For the text-containing cell, return its midpoint in [x, y] coordinate format. 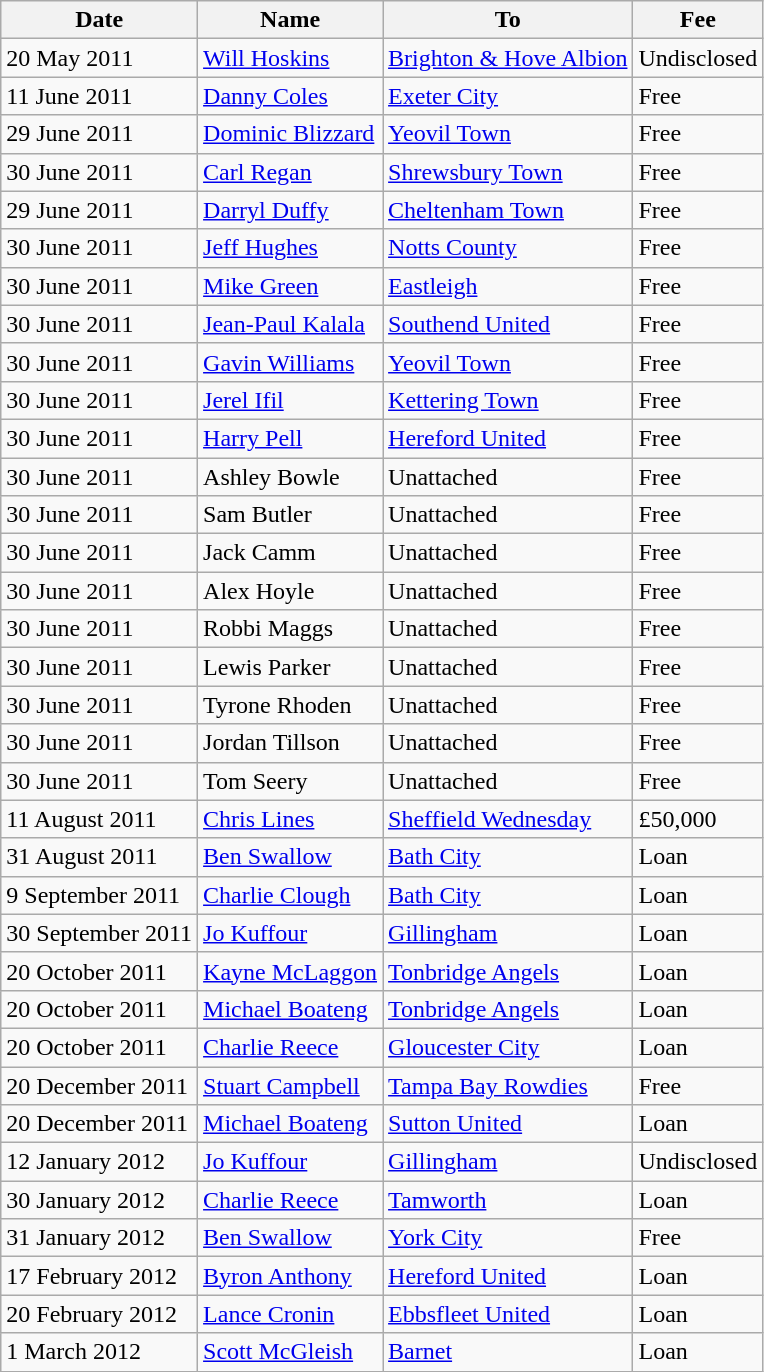
To [508, 20]
Name [290, 20]
Jordan Tillson [290, 743]
Jeff Hughes [290, 248]
1 March 2012 [100, 1352]
Byron Anthony [290, 1276]
30 January 2012 [100, 1200]
Date [100, 20]
Alex Hoyle [290, 591]
Sutton United [508, 1124]
Sheffield Wednesday [508, 819]
Barnet [508, 1352]
20 May 2011 [100, 58]
9 September 2011 [100, 895]
Will Hoskins [290, 58]
Charlie Clough [290, 895]
31 August 2011 [100, 857]
12 January 2012 [100, 1162]
Southend United [508, 324]
Tamworth [508, 1200]
Ebbsfleet United [508, 1314]
Carl Regan [290, 172]
Tom Seery [290, 781]
Tyrone Rhoden [290, 705]
Cheltenham Town [508, 210]
Kettering Town [508, 400]
Danny Coles [290, 96]
Darryl Duffy [290, 210]
York City [508, 1238]
Brighton & Hove Albion [508, 58]
Fee [698, 20]
Kayne McLaggon [290, 971]
Jack Camm [290, 553]
Lance Cronin [290, 1314]
Exeter City [508, 96]
Jerel Ifil [290, 400]
20 February 2012 [100, 1314]
Lewis Parker [290, 667]
30 September 2011 [100, 933]
Sam Butler [290, 515]
£50,000 [698, 819]
Ashley Bowle [290, 477]
Chris Lines [290, 819]
11 June 2011 [100, 96]
Jean-Paul Kalala [290, 324]
Stuart Campbell [290, 1085]
Robbi Maggs [290, 629]
Gavin Williams [290, 362]
Scott McGleish [290, 1352]
Shrewsbury Town [508, 172]
17 February 2012 [100, 1276]
31 January 2012 [100, 1238]
Notts County [508, 248]
Mike Green [290, 286]
11 August 2011 [100, 819]
Eastleigh [508, 286]
Tampa Bay Rowdies [508, 1085]
Dominic Blizzard [290, 134]
Harry Pell [290, 438]
Gloucester City [508, 1047]
